Pinpoint the cell where the given text exists, returning its (X, Y) midpoint coordinate. 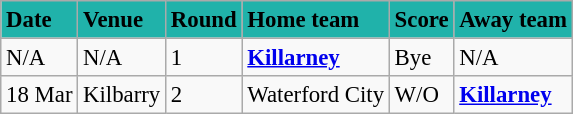
1 (204, 57)
Date (40, 19)
Home team (316, 19)
18 Mar (40, 94)
Score (422, 19)
Away team (513, 19)
W/O (422, 94)
2 (204, 94)
Venue (122, 19)
Round (204, 19)
Waterford City (316, 94)
Kilbarry (122, 94)
Bye (422, 57)
